Search for the cell housing the specified text and yield its [x, y] center coordinate. 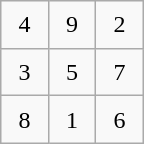
4 [24, 24]
2 [120, 24]
6 [120, 120]
1 [72, 120]
8 [24, 120]
9 [72, 24]
7 [120, 72]
3 [24, 72]
5 [72, 72]
